Extract the (X, Y) coordinate from the center of the cell holding the provided text.  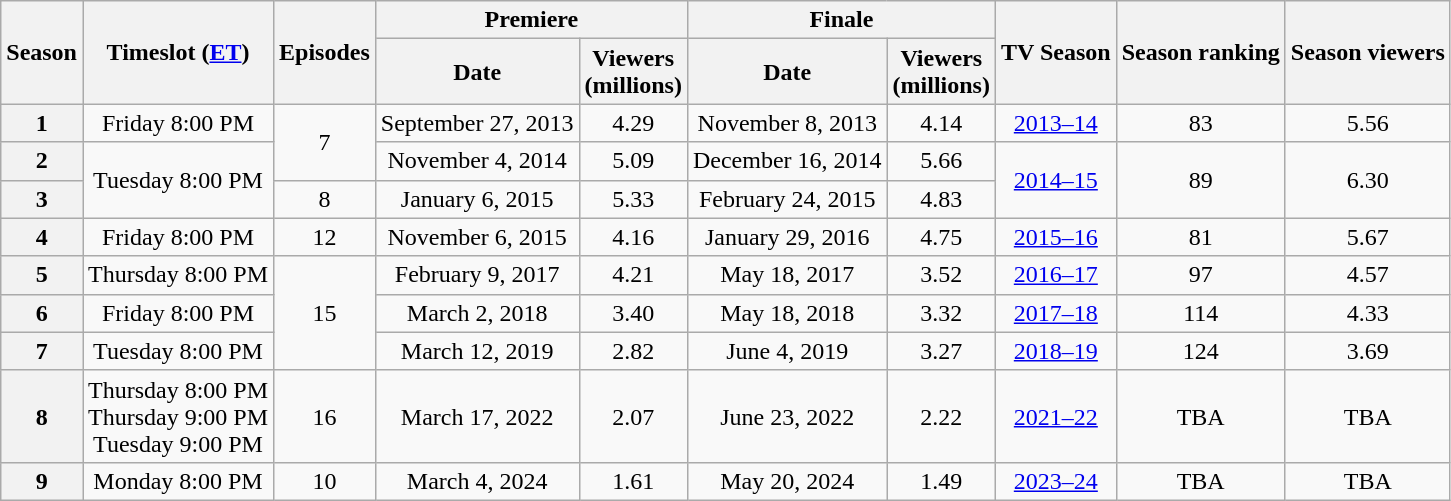
2013–14 (1056, 123)
March 4, 2024 (477, 481)
10 (325, 481)
March 2, 2018 (477, 313)
Timeslot (ET) (178, 52)
January 6, 2015 (477, 199)
2017–18 (1056, 313)
May 20, 2024 (787, 481)
4.21 (633, 275)
1 (42, 123)
3 (42, 199)
6 (42, 313)
Season ranking (1200, 52)
November 4, 2014 (477, 161)
Thursday 8:00 PM Thursday 9:00 PM Tuesday 9:00 PM (178, 416)
Episodes (325, 52)
2 (42, 161)
5 (42, 275)
4 (42, 237)
March 12, 2019 (477, 351)
Thursday 8:00 PM (178, 275)
4.83 (941, 199)
2014–15 (1056, 180)
Season viewers (1368, 52)
3.52 (941, 275)
5.67 (1368, 237)
97 (1200, 275)
June 4, 2019 (787, 351)
2021–22 (1056, 416)
81 (1200, 237)
2.22 (941, 416)
114 (1200, 313)
Season (42, 52)
March 17, 2022 (477, 416)
2.82 (633, 351)
May 18, 2018 (787, 313)
124 (1200, 351)
2023–24 (1056, 481)
4.75 (941, 237)
1.61 (633, 481)
12 (325, 237)
February 9, 2017 (477, 275)
4.33 (1368, 313)
15 (325, 313)
September 27, 2013 (477, 123)
2.07 (633, 416)
89 (1200, 180)
May 18, 2017 (787, 275)
2016–17 (1056, 275)
3.40 (633, 313)
TV Season (1056, 52)
9 (42, 481)
2015–16 (1056, 237)
November 6, 2015 (477, 237)
16 (325, 416)
Finale (841, 20)
5.33 (633, 199)
4.16 (633, 237)
November 8, 2013 (787, 123)
3.27 (941, 351)
Monday 8:00 PM (178, 481)
1.49 (941, 481)
6.30 (1368, 180)
5.56 (1368, 123)
3.32 (941, 313)
4.29 (633, 123)
5.66 (941, 161)
2018–19 (1056, 351)
December 16, 2014 (787, 161)
January 29, 2016 (787, 237)
June 23, 2022 (787, 416)
5.09 (633, 161)
Premiere (531, 20)
83 (1200, 123)
4.57 (1368, 275)
February 24, 2015 (787, 199)
4.14 (941, 123)
3.69 (1368, 351)
